Determine the (X, Y) coordinate at the center of the cell enclosing the given text.  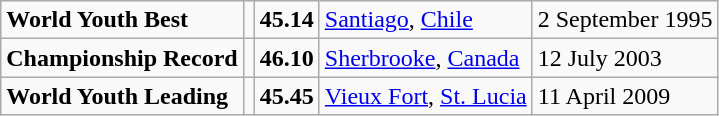
11 April 2009 (625, 96)
Sherbrooke, Canada (426, 58)
45.14 (286, 20)
Championship Record (122, 58)
45.45 (286, 96)
Vieux Fort, St. Lucia (426, 96)
46.10 (286, 58)
Santiago, Chile (426, 20)
World Youth Best (122, 20)
2 September 1995 (625, 20)
World Youth Leading (122, 96)
12 July 2003 (625, 58)
